Extract the [x, y] coordinate from the center of the cell holding the provided text.  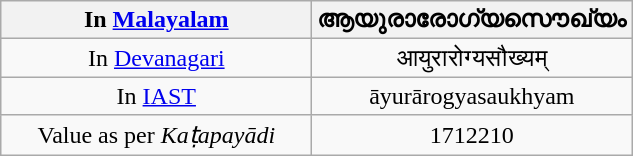
Value as per Kaṭapayādi [156, 135]
In Devanagari [156, 58]
आयुरारोग्यसौख्यम् [472, 58]
In Malayalam [156, 20]
ആയുരാരോഗ്യസൌഖ്യം [472, 20]
āyurārogyasaukhyam [472, 96]
In IAST [156, 96]
1712210 [472, 135]
